Scan for the cell matching the given text and deliver its (X, Y) coordinate at center. 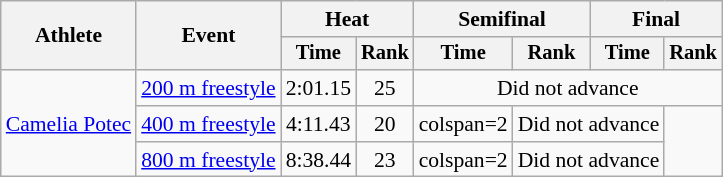
200 m freestyle (208, 88)
Semifinal (502, 19)
Camelia Potec (68, 124)
25 (385, 88)
colspan=2 (464, 124)
400 m freestyle (208, 124)
20 (385, 124)
4:11.43 (318, 124)
2:01.15 (318, 88)
Event (208, 36)
Heat (348, 19)
Final (656, 19)
Athlete (68, 36)
